Output the (X, Y) coordinate of the center of the cell containing the given text.  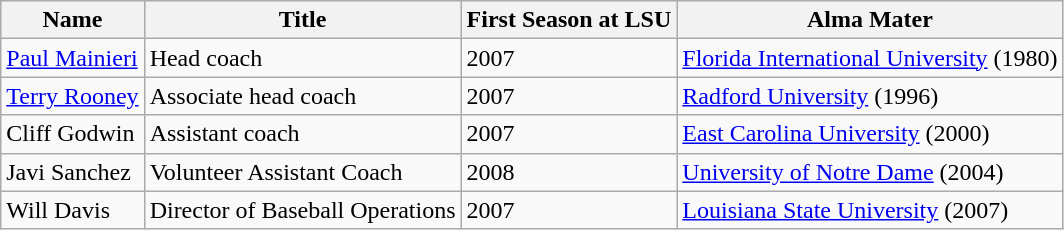
Associate head coach (302, 96)
Name (72, 20)
Cliff Godwin (72, 134)
Radford University (1996) (870, 96)
Javi Sanchez (72, 172)
Louisiana State University (2007) (870, 210)
Director of Baseball Operations (302, 210)
Assistant coach (302, 134)
Volunteer Assistant Coach (302, 172)
Alma Mater (870, 20)
First Season at LSU (569, 20)
University of Notre Dame (2004) (870, 172)
Florida International University (1980) (870, 58)
Paul Mainieri (72, 58)
Title (302, 20)
Head coach (302, 58)
Terry Rooney (72, 96)
East Carolina University (2000) (870, 134)
Will Davis (72, 210)
2008 (569, 172)
